Search for the cell housing the specified text and yield its (X, Y) center coordinate. 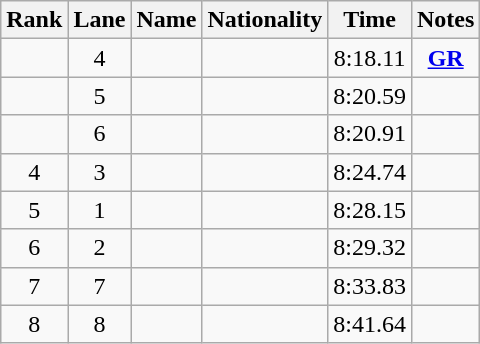
Nationality (265, 20)
Rank (34, 20)
8:41.64 (370, 324)
Name (166, 20)
8:20.91 (370, 134)
Notes (445, 20)
8:24.74 (370, 172)
8:29.32 (370, 248)
2 (100, 248)
8:28.15 (370, 210)
Lane (100, 20)
1 (100, 210)
3 (100, 172)
8:33.83 (370, 286)
8:20.59 (370, 96)
Time (370, 20)
8:18.11 (370, 58)
GR (445, 58)
